Extract the (X, Y) coordinate from the center of the cell holding the provided text.  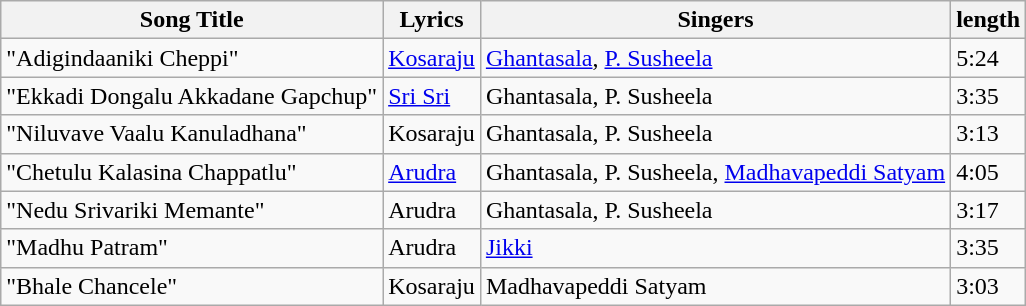
Lyrics (432, 20)
"Nedu Srivariki Memante" (192, 210)
Ghantasala, P. Susheela, Madhavapeddi Satyam (715, 172)
"Niluvave Vaalu Kanuladhana" (192, 134)
4:05 (988, 172)
Madhavapeddi Satyam (715, 286)
5:24 (988, 58)
Sri Sri (432, 96)
"Chetulu Kalasina Chappatlu" (192, 172)
"Bhale Chancele" (192, 286)
Singers (715, 20)
length (988, 20)
Song Title (192, 20)
"Madhu Patram" (192, 248)
3:03 (988, 286)
3:13 (988, 134)
Jikki (715, 248)
"Ekkadi Dongalu Akkadane Gapchup" (192, 96)
"Adigindaaniki Cheppi" (192, 58)
3:17 (988, 210)
